Identify which cell holds the provided text, then report its (X, Y) central coordinate. 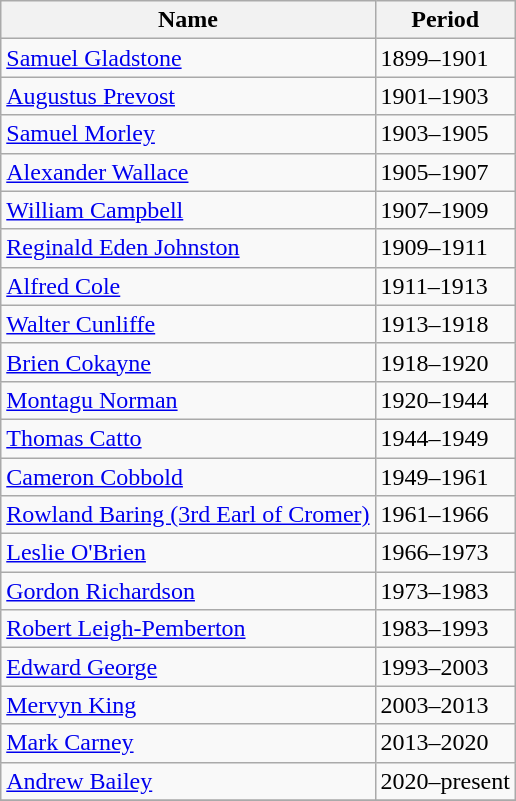
1909–1911 (445, 248)
Name (188, 20)
1983–1993 (445, 629)
Augustus Prevost (188, 96)
1901–1903 (445, 96)
William Campbell (188, 210)
Cameron Cobbold (188, 477)
Montagu Norman (188, 400)
1966–1973 (445, 553)
Brien Cokayne (188, 362)
1961–1966 (445, 515)
2020–present (445, 781)
Reginald Eden Johnston (188, 248)
2013–2020 (445, 743)
1913–1918 (445, 324)
1973–1983 (445, 591)
Rowland Baring (3rd Earl of Cromer) (188, 515)
Period (445, 20)
1903–1905 (445, 134)
1905–1907 (445, 172)
Edward George (188, 667)
1918–1920 (445, 362)
Thomas Catto (188, 438)
1907–1909 (445, 210)
Andrew Bailey (188, 781)
Walter Cunliffe (188, 324)
1899–1901 (445, 58)
1993–2003 (445, 667)
2003–2013 (445, 705)
Samuel Gladstone (188, 58)
Robert Leigh-Pemberton (188, 629)
1944–1949 (445, 438)
1949–1961 (445, 477)
1920–1944 (445, 400)
Samuel Morley (188, 134)
1911–1913 (445, 286)
Mervyn King (188, 705)
Mark Carney (188, 743)
Alexander Wallace (188, 172)
Alfred Cole (188, 286)
Leslie O'Brien (188, 553)
Gordon Richardson (188, 591)
